Return (x, y) of the center of cell containing provided text 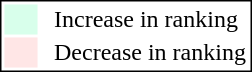
Decrease in ranking (150, 53)
Increase in ranking (150, 19)
